Return the [X, Y] coordinate for the center point of the cell that contains the specified text.  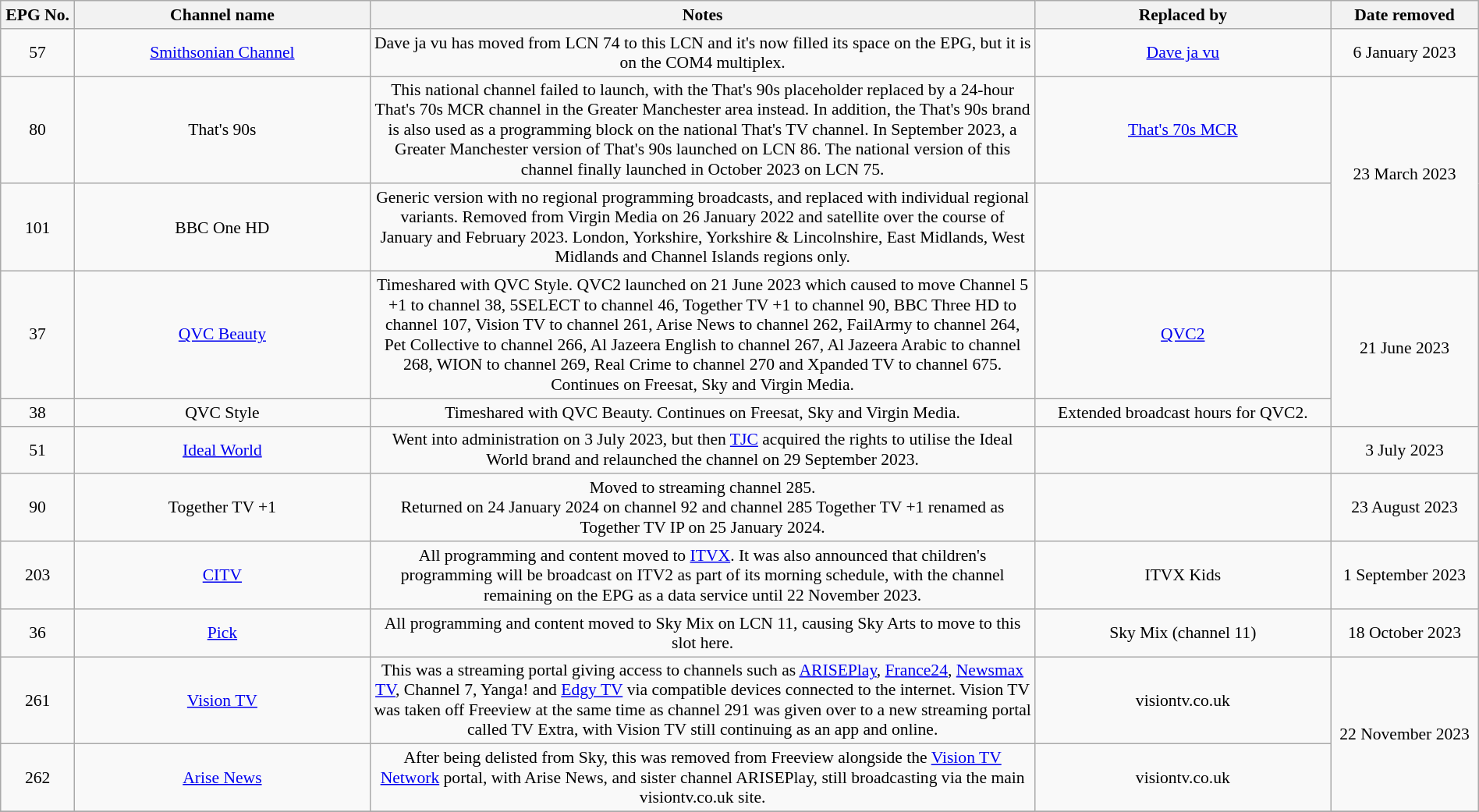
262 [37, 778]
Dave ja vu [1183, 53]
90 [37, 509]
Sky Mix (channel 11) [1183, 633]
21 June 2023 [1404, 349]
Ideal World [222, 449]
Notes [702, 15]
Extended broadcast hours for QVC2. [1183, 413]
Vision TV [222, 700]
BBC One HD [222, 228]
Dave ja vu has moved from LCN 74 to this LCN and it's now filled its space on the EPG, but it is on the COM4 multiplex. [702, 53]
22 November 2023 [1404, 735]
23 March 2023 [1404, 174]
51 [37, 449]
Replaced by [1183, 15]
203 [37, 576]
CITV [222, 576]
QVC Style [222, 413]
QVC Beauty [222, 335]
37 [37, 335]
QVC2 [1183, 335]
1 September 2023 [1404, 576]
57 [37, 53]
Together TV +1 [222, 509]
6 January 2023 [1404, 53]
EPG No. [37, 15]
3 July 2023 [1404, 449]
38 [37, 413]
36 [37, 633]
18 October 2023 [1404, 633]
Smithsonian Channel [222, 53]
That's 70s MCR [1183, 130]
That's 90s [222, 130]
Moved to streaming channel 285.Returned on 24 January 2024 on channel 92 and channel 285 Together TV +1 renamed as Together TV IP on 25 January 2024. [702, 509]
Timeshared with QVC Beauty. Continues on Freesat, Sky and Virgin Media. [702, 413]
All programming and content moved to Sky Mix on LCN 11, causing Sky Arts to move to this slot here. [702, 633]
Pick [222, 633]
23 August 2023 [1404, 509]
80 [37, 130]
261 [37, 700]
Date removed [1404, 15]
ITVX Kids [1183, 576]
Channel name [222, 15]
101 [37, 228]
Arise News [222, 778]
